Return [X, Y] of the center of cell containing provided text 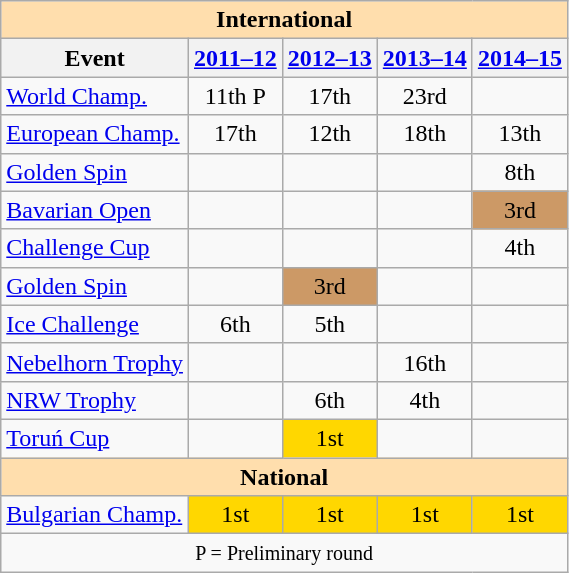
NRW Trophy [95, 400]
8th [520, 172]
18th [424, 134]
International [284, 20]
2014–15 [520, 58]
11th P [235, 96]
2012–13 [330, 58]
16th [424, 362]
Bavarian Open [95, 210]
P = Preliminary round [284, 553]
Challenge Cup [95, 248]
World Champ. [95, 96]
Toruń Cup [95, 438]
Nebelhorn Trophy [95, 362]
European Champ. [95, 134]
2013–14 [424, 58]
Ice Challenge [95, 324]
12th [330, 134]
Bulgarian Champ. [95, 515]
2011–12 [235, 58]
Event [95, 58]
National [284, 477]
13th [520, 134]
5th [330, 324]
23rd [424, 96]
